Extract the (X, Y) coordinate from the center of the cell holding the provided text.  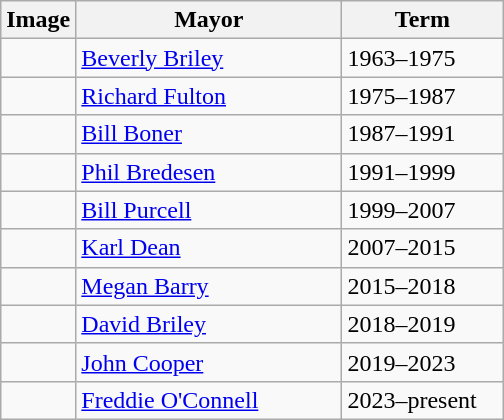
2023–present (422, 400)
1999–2007 (422, 210)
2018–2019 (422, 324)
Megan Barry (209, 286)
Freddie O'Connell (209, 400)
Beverly Briley (209, 58)
Richard Fulton (209, 96)
Phil Bredesen (209, 172)
Term (422, 20)
1991–1999 (422, 172)
1975–1987 (422, 96)
Mayor (209, 20)
Bill Purcell (209, 210)
2015–2018 (422, 286)
Image (38, 20)
2007–2015 (422, 248)
1963–1975 (422, 58)
John Cooper (209, 362)
1987–1991 (422, 134)
Karl Dean (209, 248)
2019–2023 (422, 362)
David Briley (209, 324)
Bill Boner (209, 134)
